Locate the cell with the specified text and output its [X, Y] center coordinate. 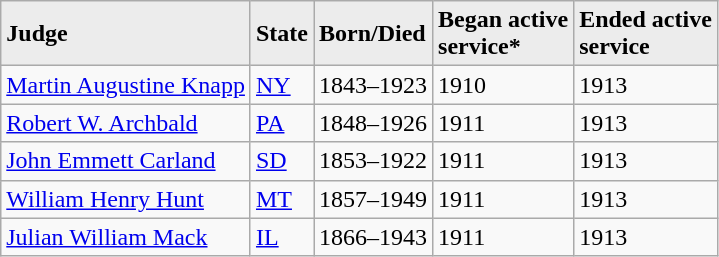
William Henry Hunt [126, 199]
Born/Died [374, 34]
Began activeservice* [504, 34]
1853–1922 [374, 161]
1843–1923 [374, 85]
Judge [126, 34]
SD [282, 161]
Robert W. Archbald [126, 123]
1848–1926 [374, 123]
Martin Augustine Knapp [126, 85]
State [282, 34]
NY [282, 85]
John Emmett Carland [126, 161]
PA [282, 123]
1866–1943 [374, 237]
IL [282, 237]
Ended activeservice [646, 34]
1910 [504, 85]
1857–1949 [374, 199]
Julian William Mack [126, 237]
MT [282, 199]
